Return the (x, y) coordinate for the center point of the cell that contains the specified text.  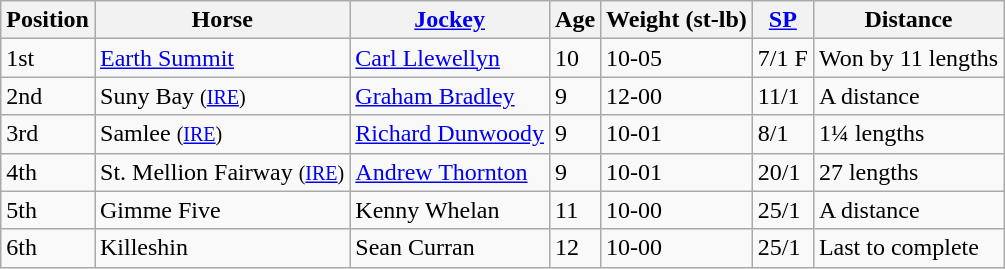
Jockey (450, 20)
St. Mellion Fairway (IRE) (222, 172)
4th (48, 172)
Last to complete (908, 248)
Gimme Five (222, 210)
Suny Bay (IRE) (222, 96)
Samlee (IRE) (222, 134)
Distance (908, 20)
SP (782, 20)
Earth Summit (222, 58)
10-05 (677, 58)
3rd (48, 134)
Andrew Thornton (450, 172)
11/1 (782, 96)
Age (576, 20)
Graham Bradley (450, 96)
8/1 (782, 134)
27 lengths (908, 172)
10 (576, 58)
5th (48, 210)
Horse (222, 20)
Won by 11 lengths (908, 58)
7/1 F (782, 58)
1st (48, 58)
20/1 (782, 172)
12-00 (677, 96)
Position (48, 20)
Sean Curran (450, 248)
Weight (st-lb) (677, 20)
6th (48, 248)
Carl Llewellyn (450, 58)
1¼ lengths (908, 134)
12 (576, 248)
Kenny Whelan (450, 210)
Killeshin (222, 248)
Richard Dunwoody (450, 134)
2nd (48, 96)
11 (576, 210)
